Search for the cell housing the specified text and yield its (X, Y) center coordinate. 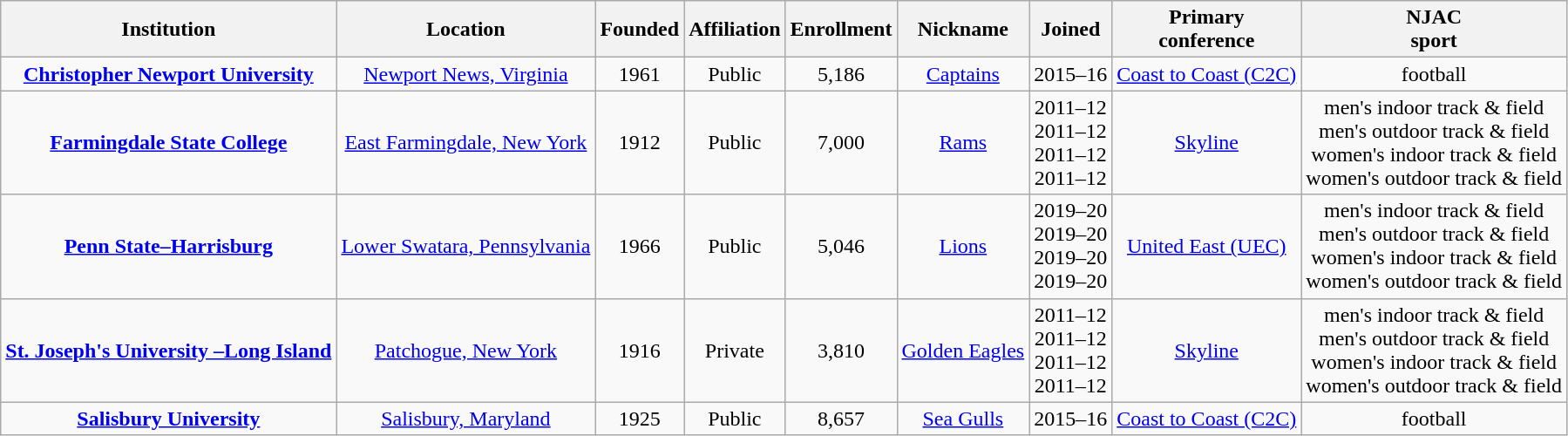
Rams (963, 143)
Golden Eagles (963, 351)
United East (UEC) (1206, 246)
8,657 (841, 419)
St. Joseph's University –Long Island (169, 351)
East Farmingdale, New York (465, 143)
Captains (963, 74)
Enrollment (841, 30)
5,046 (841, 246)
Salisbury University (169, 419)
Nickname (963, 30)
Penn State–Harrisburg (169, 246)
Lions (963, 246)
Location (465, 30)
Institution (169, 30)
1925 (640, 419)
5,186 (841, 74)
1916 (640, 351)
Patchogue, New York (465, 351)
Christopher Newport University (169, 74)
Sea Gulls (963, 419)
Private (735, 351)
Farmingdale State College (169, 143)
Affiliation (735, 30)
3,810 (841, 351)
1966 (640, 246)
7,000 (841, 143)
Lower Swatara, Pennsylvania (465, 246)
Joined (1070, 30)
Salisbury, Maryland (465, 419)
Newport News, Virginia (465, 74)
1961 (640, 74)
Founded (640, 30)
NJACsport (1435, 30)
1912 (640, 143)
2019–202019–202019–202019–20 (1070, 246)
Primaryconference (1206, 30)
